Pinpoint the cell where the given text exists, returning its [x, y] midpoint coordinate. 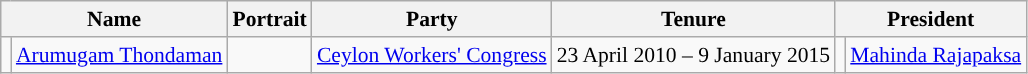
Portrait [269, 19]
Name [114, 19]
23 April 2010 – 9 January 2015 [694, 55]
President [930, 19]
Tenure [694, 19]
Ceylon Workers' Congress [432, 55]
Arumugam Thondaman [120, 55]
Mahinda Rajapaksa [936, 55]
Party [432, 19]
